Extract the [X, Y] coordinate from the center of the cell holding the provided text.  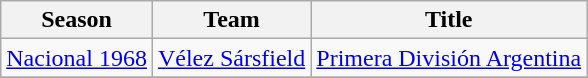
Vélez Sársfield [231, 58]
Nacional 1968 [77, 58]
Team [231, 20]
Season [77, 20]
Title [449, 20]
Primera División Argentina [449, 58]
